Extract the (X, Y) coordinate from the center of the cell holding the provided text.  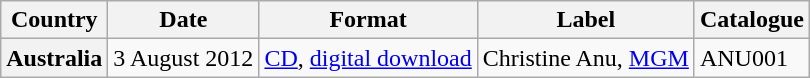
Catalogue (752, 20)
Christine Anu, MGM (586, 58)
3 August 2012 (184, 58)
Format (368, 20)
Date (184, 20)
Australia (54, 58)
CD, digital download (368, 58)
ANU001 (752, 58)
Label (586, 20)
Country (54, 20)
